Locate the cell with the specified text and output its (X, Y) center coordinate. 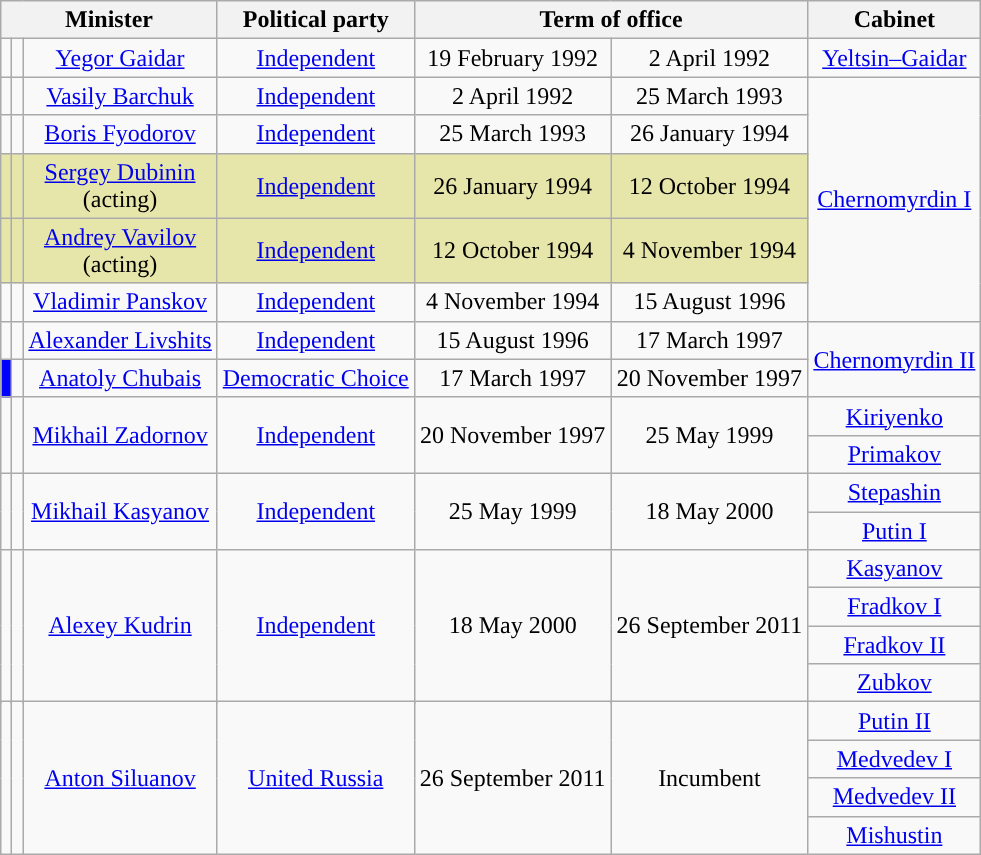
Mikhail Kasyanov (120, 511)
United Russia (316, 778)
Mishustin (894, 835)
Term of office (611, 20)
Andrey Vavilov(acting) (120, 250)
Minister (109, 20)
Stepashin (894, 492)
Alexey Kudrin (120, 626)
Sergey Dubinin(acting) (120, 186)
Democratic Choice (316, 378)
Zubkov (894, 683)
Putin I (894, 531)
Putin II (894, 721)
Vladimir Panskov (120, 302)
Anton Siluanov (120, 778)
Yeltsin–Gaidar (894, 58)
Anatoly Chubais (120, 378)
Yegor Gaidar (120, 58)
Medvedev II (894, 797)
Chernomyrdin II (894, 359)
Political party (316, 20)
Cabinet (894, 20)
Vasily Barchuk (120, 96)
Kasyanov (894, 569)
Incumbent (710, 778)
Boris Fyodorov (120, 134)
Primakov (894, 454)
Fradkov II (894, 645)
Alexander Livshits (120, 340)
Fradkov I (894, 607)
Kiriyenko (894, 416)
Medvedev I (894, 759)
Chernomyrdin I (894, 199)
Mikhail Zadornov (120, 435)
19 February 1992 (512, 58)
